Pinpoint the cell where the given text exists, returning its (x, y) midpoint coordinate. 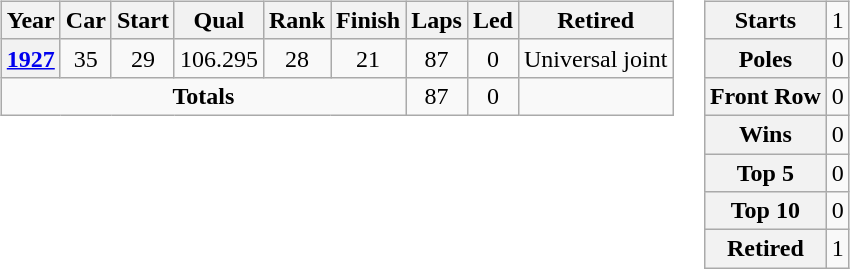
Poles (765, 58)
Laps (437, 20)
35 (86, 58)
Totals (203, 96)
Top 10 (765, 211)
Start (142, 20)
106.295 (218, 58)
1927 (30, 58)
Front Row (765, 96)
Car (86, 20)
Finish (368, 20)
Starts (765, 20)
Universal joint (595, 58)
Led (492, 20)
Qual (218, 20)
Year (30, 20)
Top 5 (765, 173)
Rank (296, 20)
29 (142, 58)
21 (368, 58)
Wins (765, 134)
28 (296, 58)
